Capture the cell that displays the provided text and extract its [x, y] central coordinate. 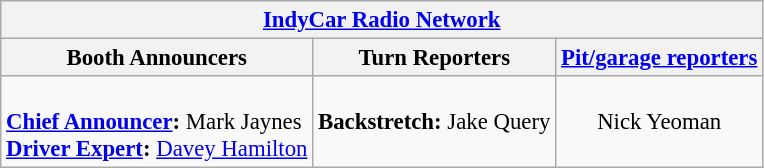
Turn Reporters [434, 58]
Booth Announcers [157, 58]
IndyCar Radio Network [382, 20]
Nick Yeoman [660, 122]
Chief Announcer: Mark Jaynes Driver Expert: Davey Hamilton [157, 122]
Backstretch: Jake Query [434, 122]
Pit/garage reporters [660, 58]
